Capture the cell that displays the provided text and extract its [x, y] central coordinate. 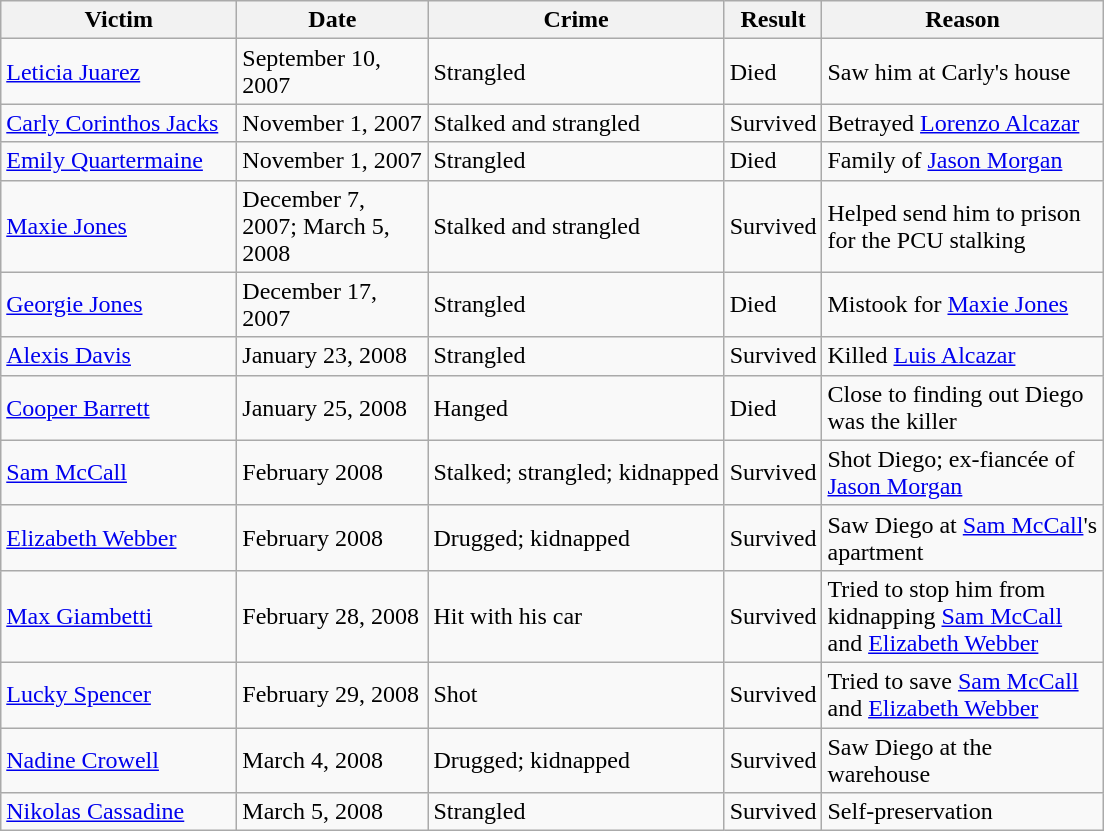
Crime [576, 20]
Saw Diego at the warehouse [962, 760]
Alexis Davis [119, 356]
Shot [576, 694]
February 29, 2008 [332, 694]
Leticia Juarez [119, 72]
Tried to stop him from kidnapping Sam McCall and Elizabeth Webber [962, 616]
Betrayed Lorenzo Alcazar [962, 123]
Carly Corinthos Jacks [119, 123]
Killed Luis Alcazar [962, 356]
Emily Quartermaine [119, 161]
December 17, 2007 [332, 304]
Georgie Jones [119, 304]
January 25, 2008 [332, 408]
Result [773, 20]
Shot Diego; ex-fiancée of Jason Morgan [962, 472]
Victim [119, 20]
Hit with his car [576, 616]
September 10, 2007 [332, 72]
Stalked; strangled; kidnapped [576, 472]
Helped send him to prison for the PCU stalking [962, 226]
February 28, 2008 [332, 616]
Cooper Barrett [119, 408]
March 5, 2008 [332, 812]
Max Giambetti [119, 616]
Family of Jason Morgan [962, 161]
Elizabeth Webber [119, 538]
Mistook for Maxie Jones [962, 304]
Self-preservation [962, 812]
Reason [962, 20]
Maxie Jones [119, 226]
Nikolas Cassadine [119, 812]
March 4, 2008 [332, 760]
Saw him at Carly's house [962, 72]
Hanged [576, 408]
Lucky Spencer [119, 694]
December 7, 2007; March 5, 2008 [332, 226]
Date [332, 20]
Nadine Crowell [119, 760]
January 23, 2008 [332, 356]
Sam McCall [119, 472]
Saw Diego at Sam McCall's apartment [962, 538]
Tried to save Sam McCall and Elizabeth Webber [962, 694]
Close to finding out Diego was the killer [962, 408]
